Identify which cell holds the provided text, then report its [X, Y] central coordinate. 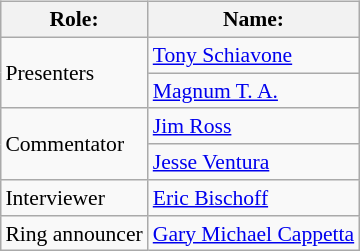
Jesse Ventura [254, 162]
Tony Schiavone [254, 55]
Gary Michael Cappetta [254, 233]
Name: [254, 20]
Magnum T. A. [254, 91]
Commentator [74, 144]
Presenters [74, 72]
Interviewer [74, 198]
Jim Ross [254, 126]
Ring announcer [74, 233]
Eric Bischoff [254, 198]
Role: [74, 20]
